Pinpoint the cell where the given text exists, returning its [X, Y] midpoint coordinate. 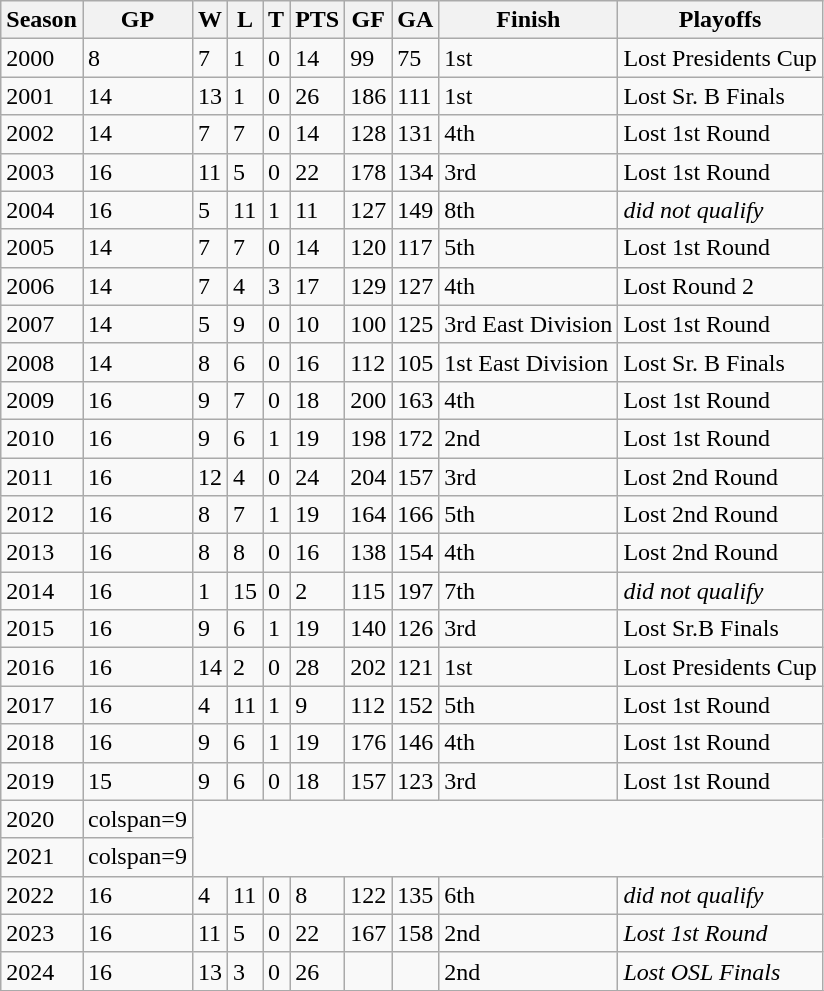
28 [318, 667]
149 [416, 210]
2005 [42, 248]
1st East Division [528, 362]
166 [416, 515]
2012 [42, 515]
17 [318, 286]
2024 [42, 971]
198 [368, 438]
2018 [42, 743]
122 [368, 895]
134 [416, 172]
99 [368, 58]
176 [368, 743]
105 [416, 362]
10 [318, 324]
2008 [42, 362]
6th [528, 895]
2017 [42, 705]
117 [416, 248]
126 [416, 629]
2013 [42, 553]
Finish [528, 20]
152 [416, 705]
2007 [42, 324]
2009 [42, 400]
125 [416, 324]
128 [368, 134]
2022 [42, 895]
129 [368, 286]
197 [416, 591]
2021 [42, 857]
172 [416, 438]
GA [416, 20]
100 [368, 324]
2015 [42, 629]
131 [416, 134]
24 [318, 477]
146 [416, 743]
164 [368, 515]
204 [368, 477]
PTS [318, 20]
158 [416, 933]
202 [368, 667]
2023 [42, 933]
200 [368, 400]
2019 [42, 781]
2003 [42, 172]
154 [416, 553]
7th [528, 591]
2000 [42, 58]
2004 [42, 210]
178 [368, 172]
167 [368, 933]
T [276, 20]
163 [416, 400]
121 [416, 667]
L [244, 20]
Lost Round 2 [720, 286]
123 [416, 781]
2010 [42, 438]
GF [368, 20]
115 [368, 591]
Lost OSL Finals [720, 971]
12 [210, 477]
8th [528, 210]
Season [42, 20]
2020 [42, 819]
3rd East Division [528, 324]
GP [137, 20]
140 [368, 629]
Playoffs [720, 20]
2011 [42, 477]
111 [416, 96]
W [210, 20]
2006 [42, 286]
2016 [42, 667]
2002 [42, 134]
138 [368, 553]
2001 [42, 96]
135 [416, 895]
2014 [42, 591]
120 [368, 248]
186 [368, 96]
75 [416, 58]
Lost Sr.B Finals [720, 629]
